Output the [X, Y] coordinate of the center of the cell containing the given text.  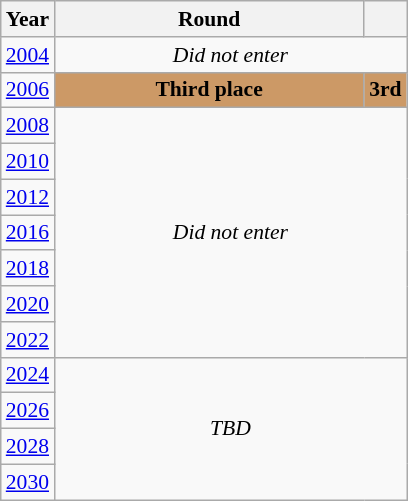
2012 [28, 197]
2028 [28, 447]
2030 [28, 482]
2024 [28, 375]
3rd [386, 90]
2004 [28, 55]
Round [209, 19]
2016 [28, 233]
TBD [230, 428]
2026 [28, 411]
Third place [209, 90]
Year [28, 19]
2006 [28, 90]
2022 [28, 340]
2008 [28, 126]
2020 [28, 304]
2018 [28, 269]
2010 [28, 162]
